Locate the cell with the specified text and output its [X, Y] center coordinate. 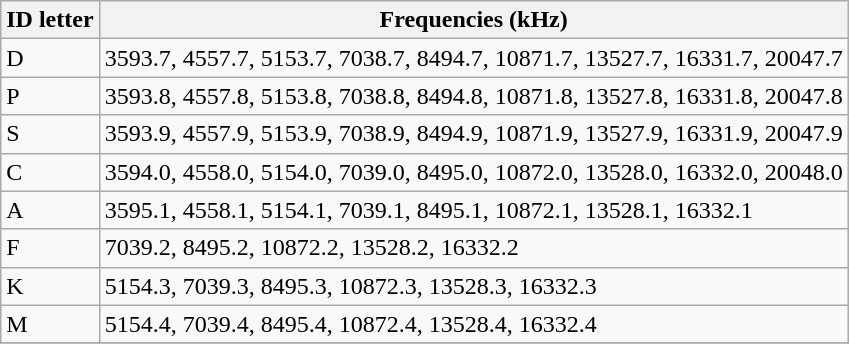
K [50, 286]
A [50, 210]
3593.9, 4557.9, 5153.9, 7038.9, 8494.9, 10871.9, 13527.9, 16331.9, 20047.9 [474, 134]
5154.3, 7039.3, 8495.3, 10872.3, 13528.3, 16332.3 [474, 286]
Frequencies (kHz) [474, 20]
3593.7, 4557.7, 5153.7, 7038.7, 8494.7, 10871.7, 13527.7, 16331.7, 20047.7 [474, 58]
F [50, 248]
M [50, 324]
C [50, 172]
3594.0, 4558.0, 5154.0, 7039.0, 8495.0, 10872.0, 13528.0, 16332.0, 20048.0 [474, 172]
D [50, 58]
5154.4, 7039.4, 8495.4, 10872.4, 13528.4, 16332.4 [474, 324]
7039.2, 8495.2, 10872.2, 13528.2, 16332.2 [474, 248]
ID letter [50, 20]
S [50, 134]
P [50, 96]
3593.8, 4557.8, 5153.8, 7038.8, 8494.8, 10871.8, 13527.8, 16331.8, 20047.8 [474, 96]
3595.1, 4558.1, 5154.1, 7039.1, 8495.1, 10872.1, 13528.1, 16332.1 [474, 210]
